Return [X, Y] of the center of cell containing provided text 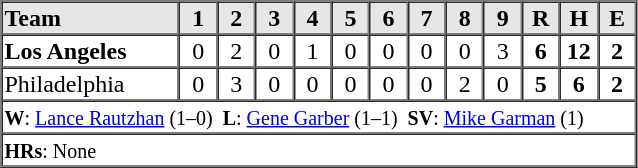
Philadelphia [91, 84]
E [617, 18]
8 [465, 18]
H [579, 18]
Team [91, 18]
4 [312, 18]
12 [579, 50]
R [541, 18]
HRs: None [319, 150]
9 [503, 18]
W: Lance Rautzhan (1–0) L: Gene Garber (1–1) SV: Mike Garman (1) [319, 116]
Los Angeles [91, 50]
7 [427, 18]
